Locate the cell with the specified text and output its (X, Y) center coordinate. 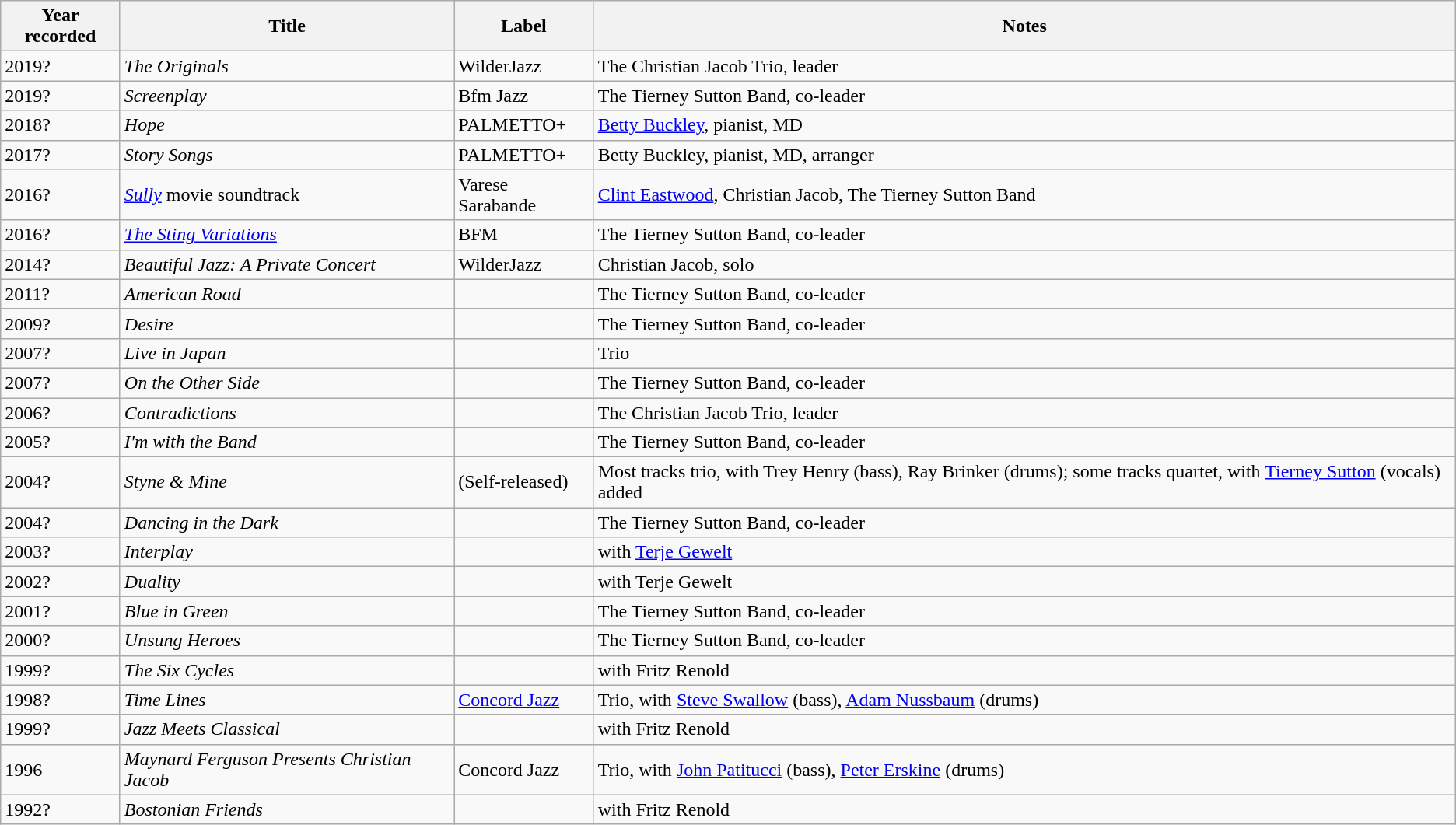
1992? (61, 809)
Trio (1024, 353)
Jazz Meets Classical (286, 729)
Most tracks trio, with Trey Henry (bass), Ray Brinker (drums); some tracks quartet, with Tierney Sutton (vocals) added (1024, 482)
2006? (61, 413)
On the Other Side (286, 383)
Dancing in the Dark (286, 523)
Story Songs (286, 155)
2001? (61, 611)
Beautiful Jazz: A Private Concert (286, 264)
Bostonian Friends (286, 809)
Christian Jacob, solo (1024, 264)
The Sting Variations (286, 235)
Trio, with John Patitucci (bass), Peter Erskine (drums) (1024, 770)
1998? (61, 700)
2018? (61, 125)
BFM (524, 235)
Bfm Jazz (524, 96)
Duality (286, 582)
Time Lines (286, 700)
The Six Cycles (286, 670)
American Road (286, 294)
2014? (61, 264)
Varese Sarabande (524, 194)
1996 (61, 770)
Live in Japan (286, 353)
Unsung Heroes (286, 641)
Notes (1024, 26)
Blue in Green (286, 611)
Desire (286, 323)
2005? (61, 442)
2017? (61, 155)
Betty Buckley, pianist, MD, arranger (1024, 155)
2011? (61, 294)
Contradictions (286, 413)
Hope (286, 125)
Screenplay (286, 96)
Styne & Mine (286, 482)
Title (286, 26)
Maynard Ferguson Presents Christian Jacob (286, 770)
Betty Buckley, pianist, MD (1024, 125)
I'm with the Band (286, 442)
Label (524, 26)
Trio, with Steve Swallow (bass), Adam Nussbaum (drums) (1024, 700)
Year recorded (61, 26)
2009? (61, 323)
2002? (61, 582)
Sully movie soundtrack (286, 194)
2000? (61, 641)
Interplay (286, 552)
2003? (61, 552)
The Originals (286, 66)
(Self-released) (524, 482)
Clint Eastwood, Christian Jacob, The Tierney Sutton Band (1024, 194)
